Detect which cell encompasses the target text, then output its [X, Y] center coordinate. 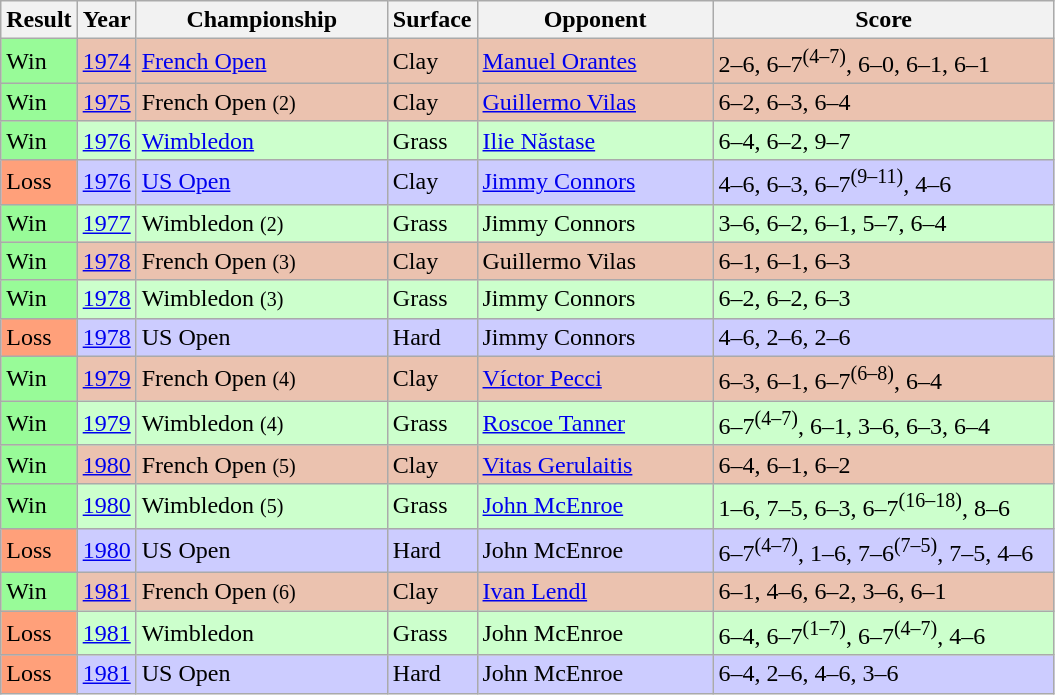
3–6, 6–2, 6–1, 5–7, 6–4 [884, 223]
Wimbledon (3) [262, 299]
1–6, 7–5, 6–3, 6–7(16–18), 8–6 [884, 506]
6–7(4–7), 1–6, 7–6(7–5), 7–5, 4–6 [884, 550]
French Open [262, 62]
Vitas Gerulaitis [595, 464]
Ilie Năstase [595, 140]
6–1, 6–1, 6–3 [884, 261]
1977 [106, 223]
Score [884, 20]
Championship [262, 20]
Manuel Orantes [595, 62]
Year [106, 20]
Surface [432, 20]
6–7(4–7), 6–1, 3–6, 6–3, 6–4 [884, 424]
6–4, 2–6, 4–6, 3–6 [884, 674]
6–1, 4–6, 6–2, 3–6, 6–1 [884, 592]
Wimbledon (2) [262, 223]
1975 [106, 102]
Wimbledon (4) [262, 424]
6–4, 6–7(1–7), 6–7(4–7), 4–6 [884, 634]
6–4, 6–1, 6–2 [884, 464]
French Open (2) [262, 102]
Víctor Pecci [595, 378]
6–4, 6–2, 9–7 [884, 140]
French Open (3) [262, 261]
6–3, 6–1, 6–7(6–8), 6–4 [884, 378]
1974 [106, 62]
French Open (5) [262, 464]
Ivan Lendl [595, 592]
Opponent [595, 20]
French Open (6) [262, 592]
6–2, 6–2, 6–3 [884, 299]
French Open (4) [262, 378]
Wimbledon (5) [262, 506]
4–6, 6–3, 6–7(9–11), 4–6 [884, 182]
Roscoe Tanner [595, 424]
4–6, 2–6, 2–6 [884, 337]
6–2, 6–3, 6–4 [884, 102]
2–6, 6–7(4–7), 6–0, 6–1, 6–1 [884, 62]
Result [39, 20]
